From the cell containing the given text, extract its center point as [x, y] coordinate. 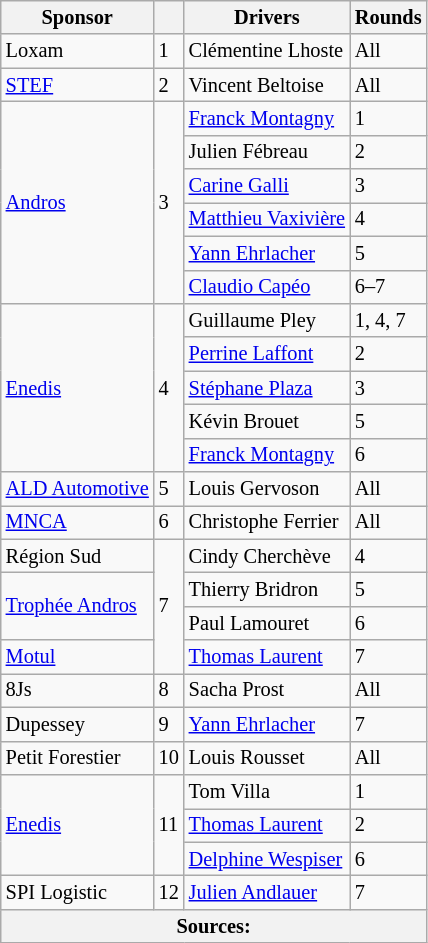
Guillaume Pley [267, 320]
11 [169, 824]
MNCA [78, 522]
Andros [78, 202]
Julien Andlauer [267, 892]
Perrine Laffont [267, 354]
Carine Galli [267, 186]
Région Sud [78, 556]
Cindy Cherchève [267, 556]
Drivers [267, 17]
Delphine Wespiser [267, 859]
Vincent Beltoise [267, 85]
Julien Fébreau [267, 152]
Clémentine Lhoste [267, 51]
Louis Rousset [267, 758]
SPI Logistic [78, 892]
Loxam [78, 51]
Petit Forestier [78, 758]
Thierry Bridron [267, 589]
Sponsor [78, 17]
Sacha Prost [267, 690]
Christophe Ferrier [267, 522]
STEF [78, 85]
Motul [78, 657]
6–7 [388, 287]
1, 4, 7 [388, 320]
Trophée Andros [78, 606]
Dupessey [78, 724]
12 [169, 892]
Louis Gervoson [267, 489]
Paul Lamouret [267, 623]
8Js [78, 690]
8 [169, 690]
ALD Automotive [78, 489]
10 [169, 758]
Matthieu Vaxivière [267, 219]
9 [169, 724]
Stéphane Plaza [267, 388]
Tom Villa [267, 791]
Rounds [388, 17]
Sources: [214, 926]
Kévin Brouet [267, 421]
Claudio Capéo [267, 287]
